Extract the (x, y) coordinate from the center of the cell holding the provided text.  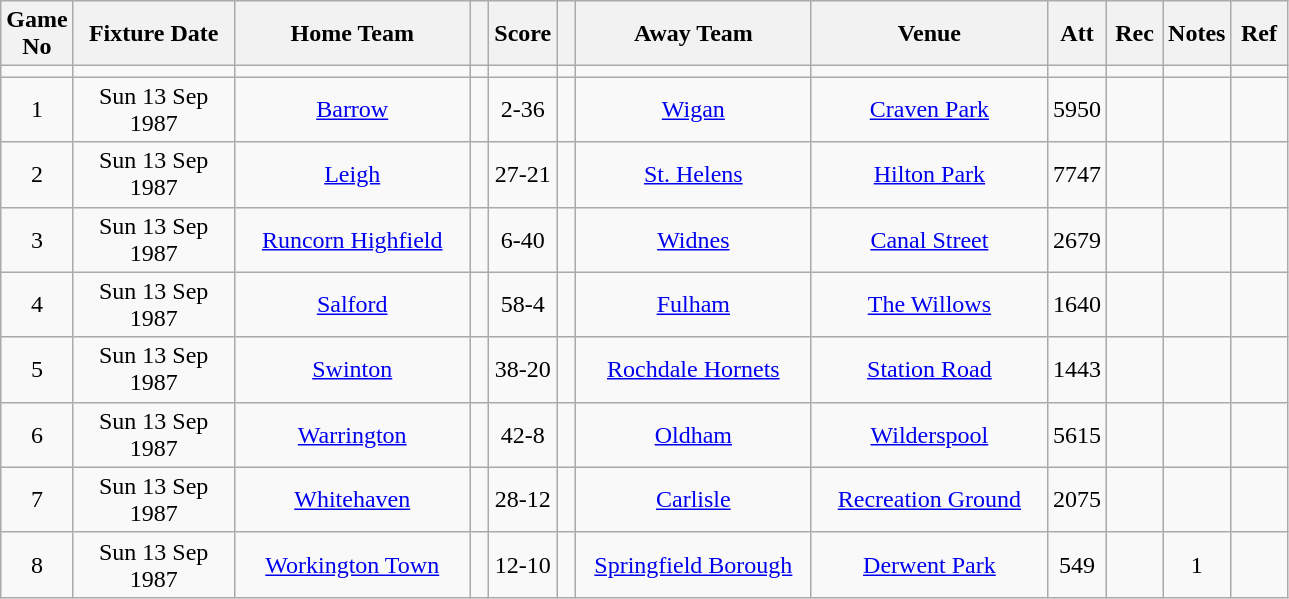
Widnes (693, 240)
Warrington (352, 434)
Rec (1135, 34)
Fulham (693, 304)
42-8 (523, 434)
St. Helens (693, 174)
Recreation Ground (929, 500)
2-36 (523, 110)
Barrow (352, 110)
Score (523, 34)
58-4 (523, 304)
2 (37, 174)
Workington Town (352, 564)
Oldham (693, 434)
Game No (37, 34)
1640 (1076, 304)
5 (37, 370)
7 (37, 500)
Away Team (693, 34)
Station Road (929, 370)
Swinton (352, 370)
Notes (1197, 34)
Wigan (693, 110)
Home Team (352, 34)
2679 (1076, 240)
Att (1076, 34)
Craven Park (929, 110)
Runcorn Highfield (352, 240)
5950 (1076, 110)
3 (37, 240)
5615 (1076, 434)
6 (37, 434)
Whitehaven (352, 500)
8 (37, 564)
7747 (1076, 174)
Leigh (352, 174)
Salford (352, 304)
Hilton Park (929, 174)
6-40 (523, 240)
2075 (1076, 500)
4 (37, 304)
1443 (1076, 370)
Venue (929, 34)
The Willows (929, 304)
12-10 (523, 564)
38-20 (523, 370)
27-21 (523, 174)
Rochdale Hornets (693, 370)
Carlisle (693, 500)
Ref (1259, 34)
549 (1076, 564)
28-12 (523, 500)
Springfield Borough (693, 564)
Derwent Park (929, 564)
Canal Street (929, 240)
Wilderspool (929, 434)
Fixture Date (154, 34)
